Output the (X, Y) coordinate of the center of the cell containing the given text.  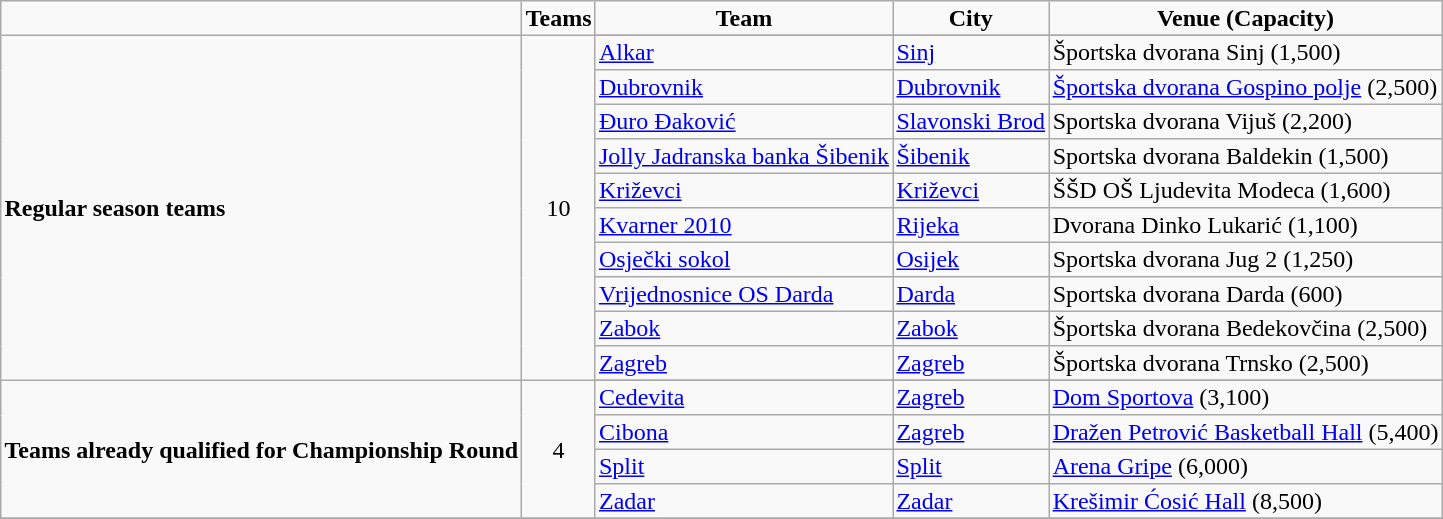
Alkar (744, 52)
Cibona (744, 432)
Darda (971, 294)
Dvorana Dinko Lukarić (1,100) (1246, 225)
Sportska dvorana Baldekin (1,500) (1246, 156)
Vrijednosnice OS Darda (744, 294)
Športska dvorana Trnsko (2,500) (1246, 363)
Sportska dvorana Darda (600) (1246, 294)
Športska dvorana Bedekovčina (2,500) (1246, 328)
Jolly Jadranska banka Šibenik (744, 156)
Cedevita (744, 397)
Venue (Capacity) (1246, 18)
Rijeka (971, 225)
Teams already qualified for Championship Round (262, 449)
4 (558, 449)
Team (744, 18)
Sportska dvorana Vijuš (2,200) (1246, 121)
Sinj (971, 52)
Slavonski Brod (971, 121)
Šibenik (971, 156)
Đuro Đaković (744, 121)
Kvarner 2010 (744, 225)
Dražen Petrović Basketball Hall (5,400) (1246, 432)
Športska dvorana Gospino polje (2,500) (1246, 87)
Športska dvorana Sinj (1,500) (1246, 52)
Krešimir Ćosić Hall (8,500) (1246, 501)
10 (558, 208)
City (971, 18)
Regular season teams (262, 208)
Osječki sokol (744, 259)
Teams (558, 18)
Sportska dvorana Jug 2 (1,250) (1246, 259)
Osijek (971, 259)
ŠŠD OŠ Ljudevita Modeca (1,600) (1246, 190)
Arena Gripe (6,000) (1246, 466)
Dom Sportova (3,100) (1246, 397)
